Output the (x, y) coordinate of the center of the cell containing the given text.  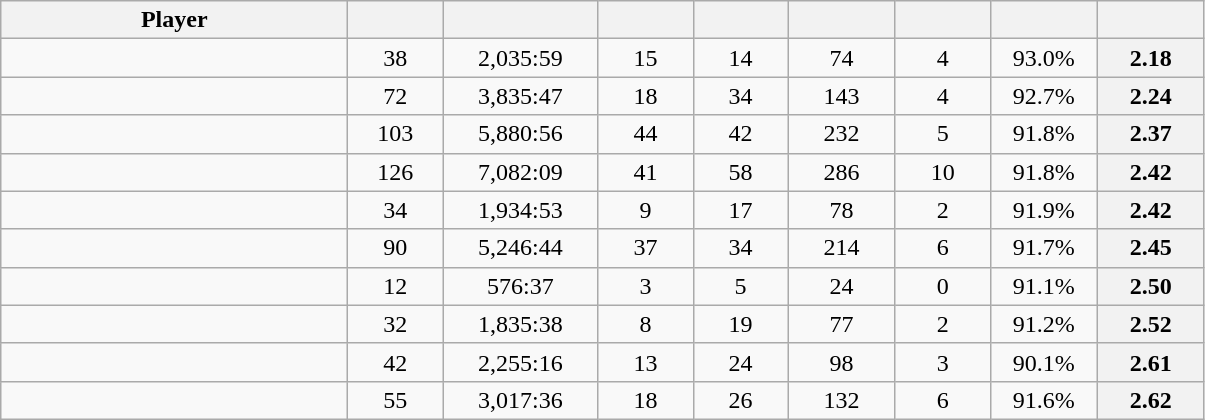
14 (740, 58)
3,835:47 (520, 96)
90.1% (1044, 362)
576:37 (520, 286)
126 (396, 172)
1,835:38 (520, 324)
72 (396, 96)
44 (646, 134)
91.6% (1044, 400)
91.9% (1044, 210)
232 (842, 134)
41 (646, 172)
2.45 (1150, 248)
5,880:56 (520, 134)
Player (174, 20)
74 (842, 58)
2.24 (1150, 96)
7,082:09 (520, 172)
2.37 (1150, 134)
91.7% (1044, 248)
90 (396, 248)
38 (396, 58)
103 (396, 134)
2.50 (1150, 286)
91.2% (1044, 324)
2.52 (1150, 324)
5,246:44 (520, 248)
2.61 (1150, 362)
2.18 (1150, 58)
78 (842, 210)
132 (842, 400)
55 (396, 400)
13 (646, 362)
37 (646, 248)
77 (842, 324)
19 (740, 324)
214 (842, 248)
17 (740, 210)
32 (396, 324)
8 (646, 324)
98 (842, 362)
286 (842, 172)
91.1% (1044, 286)
58 (740, 172)
26 (740, 400)
2,255:16 (520, 362)
0 (942, 286)
3,017:36 (520, 400)
2,035:59 (520, 58)
143 (842, 96)
93.0% (1044, 58)
1,934:53 (520, 210)
9 (646, 210)
92.7% (1044, 96)
15 (646, 58)
2.62 (1150, 400)
12 (396, 286)
10 (942, 172)
